Pinpoint the cell where the given text exists, returning its (X, Y) midpoint coordinate. 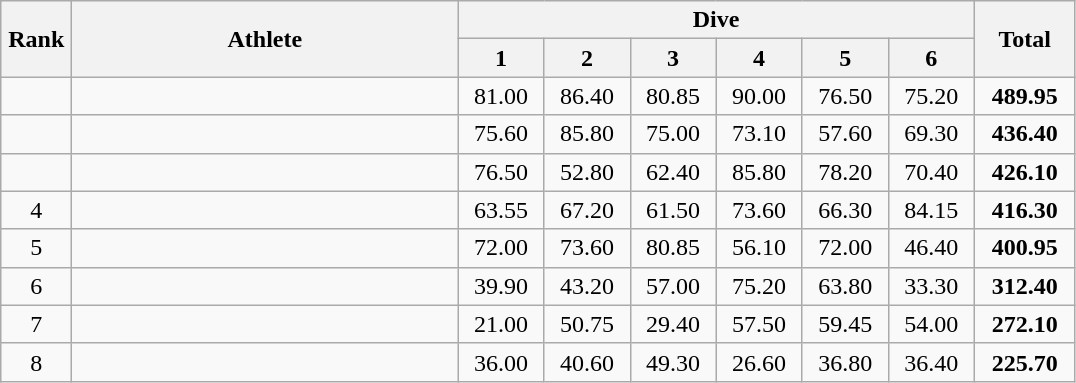
57.60 (845, 134)
86.40 (587, 96)
90.00 (759, 96)
29.40 (673, 324)
36.80 (845, 362)
62.40 (673, 172)
40.60 (587, 362)
57.00 (673, 286)
69.30 (931, 134)
26.60 (759, 362)
36.40 (931, 362)
70.40 (931, 172)
1 (501, 58)
7 (36, 324)
54.00 (931, 324)
78.20 (845, 172)
46.40 (931, 248)
50.75 (587, 324)
39.90 (501, 286)
Athlete (265, 39)
63.55 (501, 210)
63.80 (845, 286)
66.30 (845, 210)
Dive (716, 20)
81.00 (501, 96)
Total (1024, 39)
75.60 (501, 134)
312.40 (1024, 286)
Rank (36, 39)
8 (36, 362)
52.80 (587, 172)
56.10 (759, 248)
426.10 (1024, 172)
67.20 (587, 210)
73.10 (759, 134)
416.30 (1024, 210)
36.00 (501, 362)
225.70 (1024, 362)
59.45 (845, 324)
272.10 (1024, 324)
3 (673, 58)
436.40 (1024, 134)
2 (587, 58)
61.50 (673, 210)
21.00 (501, 324)
75.00 (673, 134)
400.95 (1024, 248)
84.15 (931, 210)
49.30 (673, 362)
33.30 (931, 286)
489.95 (1024, 96)
57.50 (759, 324)
43.20 (587, 286)
